Find where the given text appears and provide that cell's center as [X, Y] coordinate. 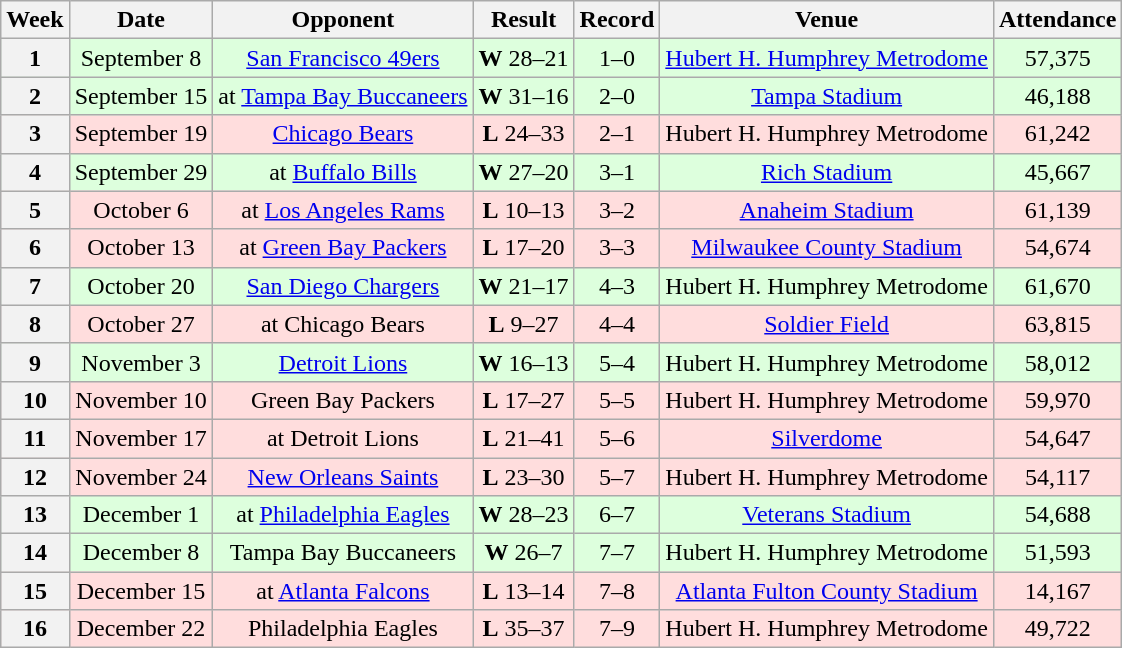
Tampa Stadium [827, 96]
L 24–33 [524, 134]
14 [35, 553]
November 3 [141, 362]
L 23–30 [524, 477]
December 8 [141, 553]
W 27–20 [524, 172]
December 1 [141, 515]
5 [35, 210]
December 15 [141, 591]
W 16–13 [524, 362]
at Tampa Bay Buccaneers [343, 96]
54,688 [1057, 515]
9 [35, 362]
Record [617, 20]
13 [35, 515]
16 [35, 629]
W 26–7 [524, 553]
2–0 [617, 96]
September 19 [141, 134]
63,815 [1057, 324]
September 29 [141, 172]
Milwaukee County Stadium [827, 248]
1 [35, 58]
6 [35, 248]
Result [524, 20]
3–2 [617, 210]
5–5 [617, 400]
at Los Angeles Rams [343, 210]
October 6 [141, 210]
Tampa Bay Buccaneers [343, 553]
11 [35, 438]
54,674 [1057, 248]
September 15 [141, 96]
L 17–27 [524, 400]
46,188 [1057, 96]
September 8 [141, 58]
at Detroit Lions [343, 438]
3–3 [617, 248]
5–4 [617, 362]
61,139 [1057, 210]
L 17–20 [524, 248]
10 [35, 400]
Attendance [1057, 20]
4 [35, 172]
November 10 [141, 400]
Anaheim Stadium [827, 210]
October 20 [141, 286]
7–8 [617, 591]
San Diego Chargers [343, 286]
14,167 [1057, 591]
Rich Stadium [827, 172]
54,647 [1057, 438]
Date [141, 20]
L 9–27 [524, 324]
W 28–23 [524, 515]
at Philadelphia Eagles [343, 515]
at Green Bay Packers [343, 248]
58,012 [1057, 362]
W 31–16 [524, 96]
Opponent [343, 20]
57,375 [1057, 58]
15 [35, 591]
6–7 [617, 515]
San Francisco 49ers [343, 58]
7–9 [617, 629]
61,242 [1057, 134]
61,670 [1057, 286]
at Buffalo Bills [343, 172]
Veterans Stadium [827, 515]
4–3 [617, 286]
New Orleans Saints [343, 477]
Venue [827, 20]
L 13–14 [524, 591]
Silverdome [827, 438]
3 [35, 134]
December 22 [141, 629]
Philadelphia Eagles [343, 629]
8 [35, 324]
Soldier Field [827, 324]
L 35–37 [524, 629]
Atlanta Fulton County Stadium [827, 591]
at Chicago Bears [343, 324]
4–4 [617, 324]
2–1 [617, 134]
45,667 [1057, 172]
5–7 [617, 477]
3–1 [617, 172]
5–6 [617, 438]
Chicago Bears [343, 134]
Detroit Lions [343, 362]
51,593 [1057, 553]
November 24 [141, 477]
L 21–41 [524, 438]
2 [35, 96]
October 13 [141, 248]
1–0 [617, 58]
59,970 [1057, 400]
November 17 [141, 438]
12 [35, 477]
at Atlanta Falcons [343, 591]
54,117 [1057, 477]
W 21–17 [524, 286]
L 10–13 [524, 210]
7 [35, 286]
Green Bay Packers [343, 400]
49,722 [1057, 629]
Week [35, 20]
October 27 [141, 324]
W 28–21 [524, 58]
7–7 [617, 553]
